Pinpoint the cell where the given text exists, returning its (X, Y) midpoint coordinate. 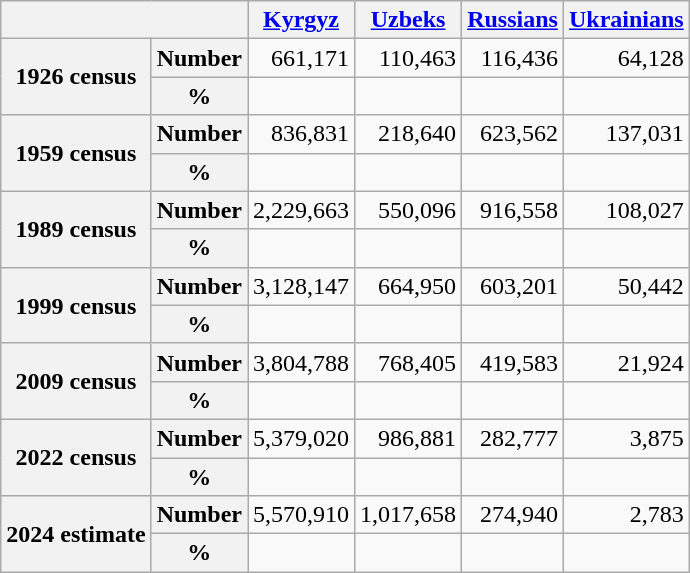
64,128 (626, 58)
1999 census (76, 305)
5,379,020 (302, 438)
419,583 (513, 362)
282,777 (513, 438)
2,783 (626, 515)
1959 census (76, 153)
50,442 (626, 286)
2009 census (76, 381)
2022 census (76, 457)
Russians (513, 20)
137,031 (626, 134)
3,128,147 (302, 286)
550,096 (408, 210)
5,570,910 (302, 515)
218,640 (408, 134)
916,558 (513, 210)
116,436 (513, 58)
3,804,788 (302, 362)
274,940 (513, 515)
986,881 (408, 438)
2,229,663 (302, 210)
Kyrgyz (302, 20)
108,027 (626, 210)
1926 census (76, 77)
2024 estimate (76, 534)
836,831 (302, 134)
664,950 (408, 286)
Uzbeks (408, 20)
110,463 (408, 58)
661,171 (302, 58)
1,017,658 (408, 515)
603,201 (513, 286)
3,875 (626, 438)
1989 census (76, 229)
623,562 (513, 134)
768,405 (408, 362)
21,924 (626, 362)
Ukrainians (626, 20)
